Find where the given text appears and provide that cell's center as [x, y] coordinate. 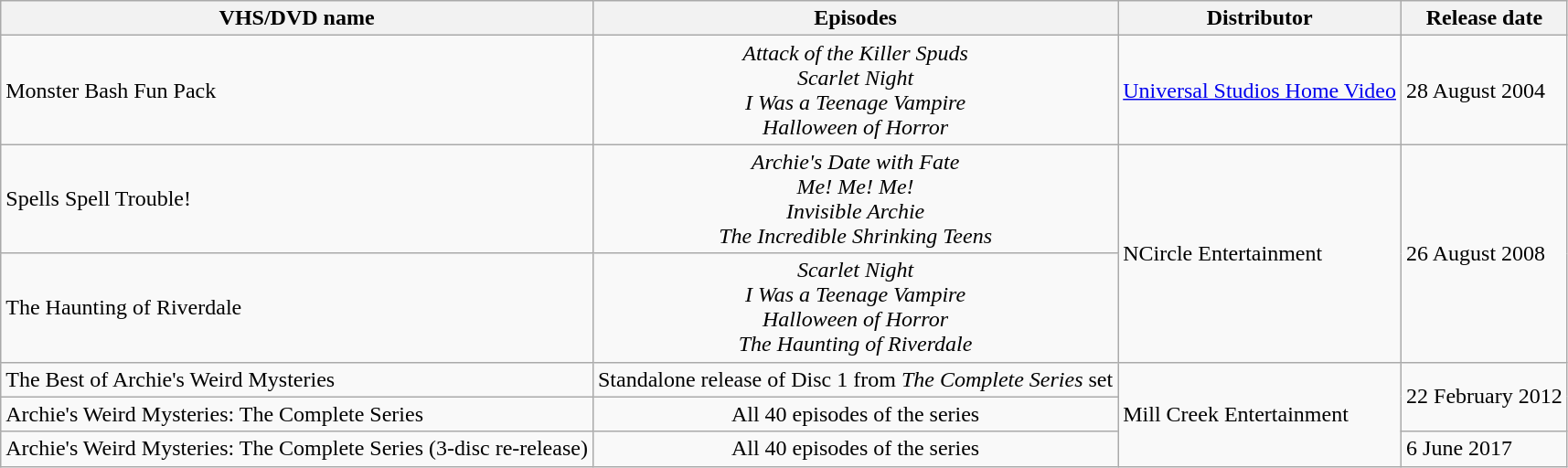
Spells Spell Trouble! [297, 199]
The Best of Archie's Weird Mysteries [297, 379]
6 June 2017 [1485, 449]
Scarlet NightI Was a Teenage VampireHalloween of HorrorThe Haunting of Riverdale [855, 307]
Standalone release of Disc 1 from The Complete Series set [855, 379]
Monster Bash Fun Pack [297, 90]
28 August 2004 [1485, 90]
Distributor [1260, 18]
Archie's Date with FateMe! Me! Me!Invisible ArchieThe Incredible Shrinking Teens [855, 199]
The Haunting of Riverdale [297, 307]
Mill Creek Entertainment [1260, 414]
Archie's Weird Mysteries: The Complete Series [297, 414]
Episodes [855, 18]
22 February 2012 [1485, 397]
NCircle Entertainment [1260, 253]
26 August 2008 [1485, 253]
Release date [1485, 18]
Archie's Weird Mysteries: The Complete Series (3-disc re-release) [297, 449]
VHS/DVD name [297, 18]
Universal Studios Home Video [1260, 90]
Attack of the Killer SpudsScarlet NightI Was a Teenage VampireHalloween of Horror [855, 90]
